Identify which cell holds the provided text, then report its (x, y) central coordinate. 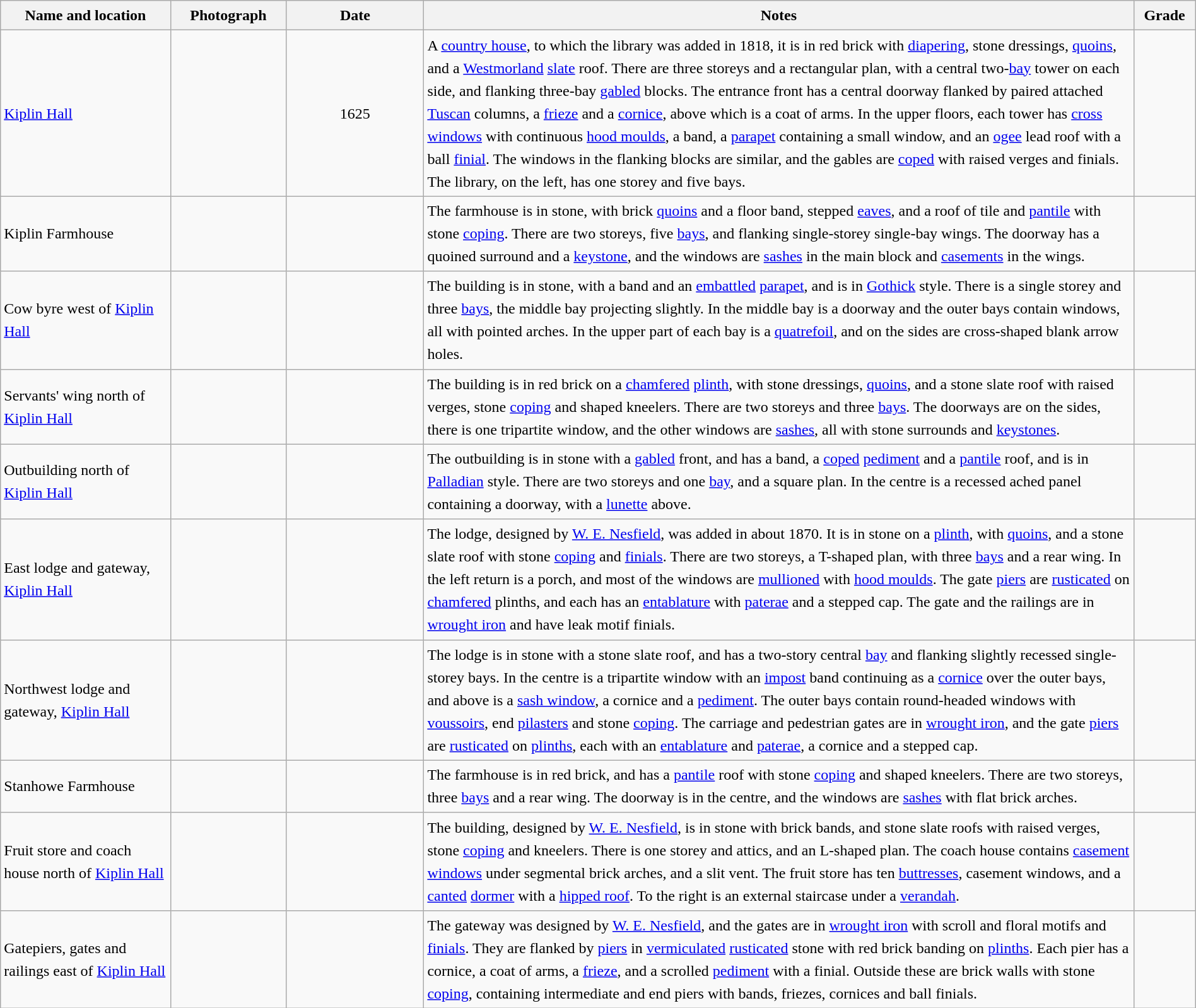
Cow byre west of Kiplin Hall (86, 320)
Grade (1164, 15)
Outbuilding north of Kiplin Hall (86, 482)
1625 (355, 114)
Gatepiers, gates and railings east of Kiplin Hall (86, 959)
Name and location (86, 15)
Northwest lodge and gateway, Kiplin Hall (86, 700)
Notes (778, 15)
Fruit store and coach house north of Kiplin Hall (86, 862)
Kiplin Farmhouse (86, 233)
Date (355, 15)
East lodge and gateway, Kiplin Hall (86, 579)
Kiplin Hall (86, 114)
Photograph (228, 15)
Servants' wing north of Kiplin Hall (86, 406)
Stanhowe Farmhouse (86, 786)
